Return [X, Y] of the center of cell containing provided text 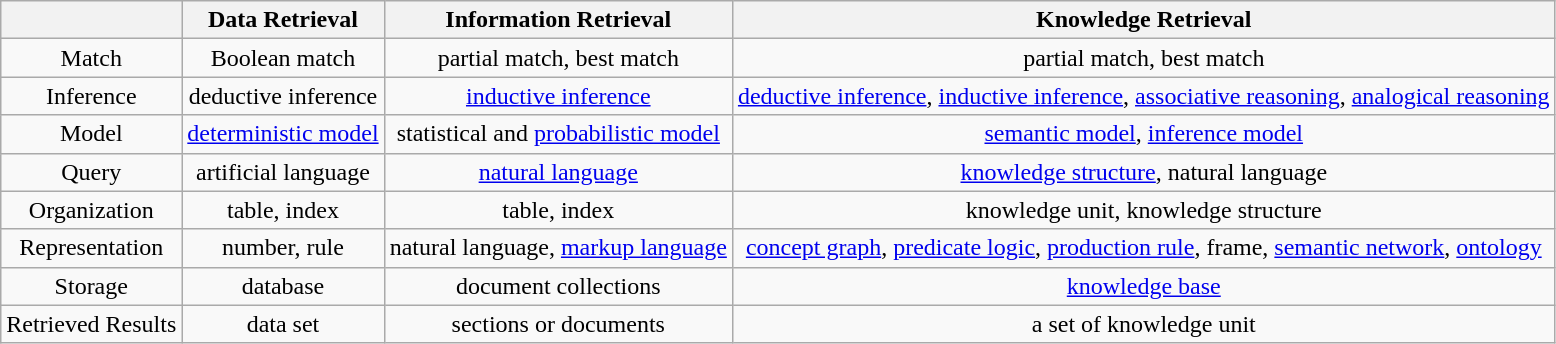
artificial language [283, 172]
Model [92, 134]
natural language [558, 172]
database [283, 286]
Retrieved Results [92, 324]
Inference [92, 96]
Representation [92, 248]
Data Retrieval [283, 20]
sections or documents [558, 324]
Organization [92, 210]
data set [283, 324]
knowledge structure, natural language [1144, 172]
inductive inference [558, 96]
Information Retrieval [558, 20]
a set of knowledge unit [1144, 324]
deductive inference [283, 96]
deterministic model [283, 134]
number, rule [283, 248]
document collections [558, 286]
knowledge base [1144, 286]
semantic model, inference model [1144, 134]
Knowledge Retrieval [1144, 20]
statistical and probabilistic model [558, 134]
Query [92, 172]
deductive inference, inductive inference, associative reasoning, analogical reasoning [1144, 96]
Storage [92, 286]
natural language, markup language [558, 248]
concept graph, predicate logic, production rule, frame, semantic network, ontology [1144, 248]
Boolean match [283, 58]
knowledge unit, knowledge structure [1144, 210]
Match [92, 58]
